Extract the [X, Y] coordinate from the center of the cell holding the provided text.  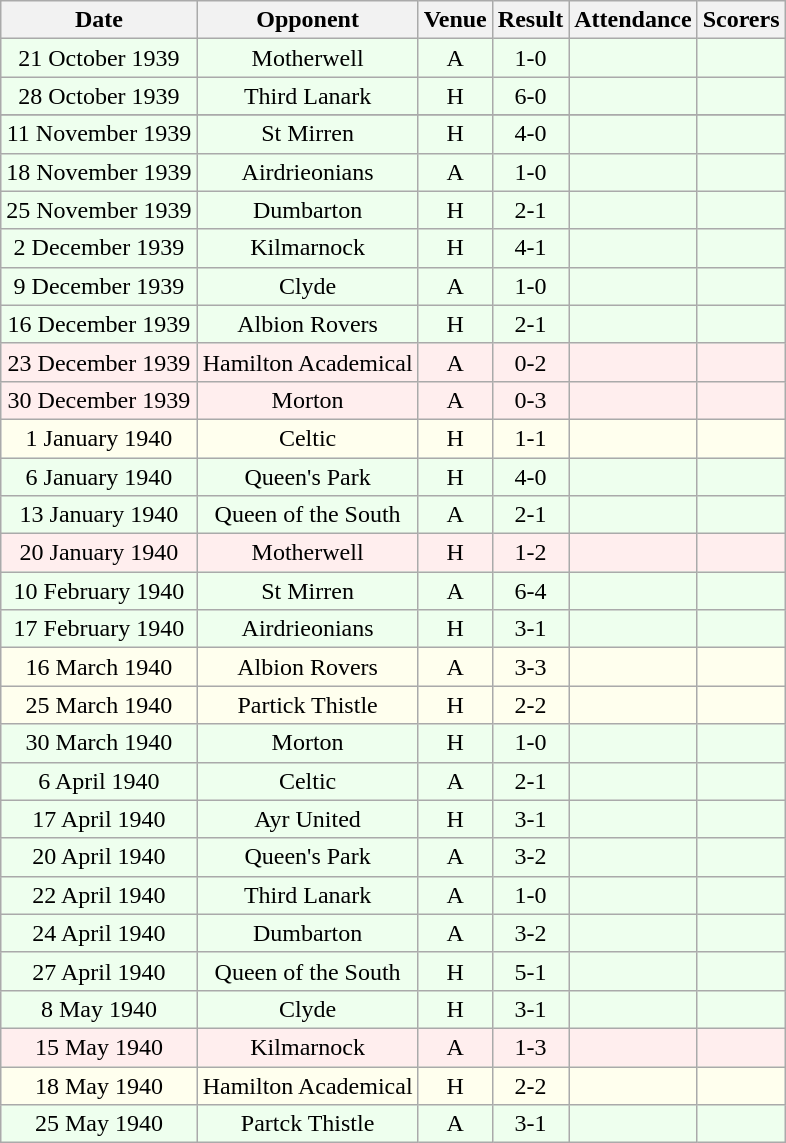
1 January 1940 [99, 438]
8 May 1940 [99, 1009]
Ayr United [308, 819]
25 November 1939 [99, 210]
2 December 1939 [99, 248]
17 February 1940 [99, 629]
Scorers [741, 20]
23 December 1939 [99, 362]
15 May 1940 [99, 1047]
Result [530, 20]
17 April 1940 [99, 819]
30 March 1940 [99, 743]
0-3 [530, 400]
Opponent [308, 20]
1-3 [530, 1047]
1-2 [530, 553]
24 April 1940 [99, 933]
Attendance [633, 20]
18 November 1939 [99, 172]
0-2 [530, 362]
9 December 1939 [99, 286]
11 November 1939 [99, 134]
6-4 [530, 591]
6 January 1940 [99, 477]
5-1 [530, 971]
20 January 1940 [99, 553]
1-1 [530, 438]
10 February 1940 [99, 591]
Partck Thistle [308, 1124]
16 March 1940 [99, 667]
6 April 1940 [99, 781]
27 April 1940 [99, 971]
30 December 1939 [99, 400]
16 December 1939 [99, 324]
25 May 1940 [99, 1124]
28 October 1939 [99, 96]
25 March 1940 [99, 705]
20 April 1940 [99, 857]
6-0 [530, 96]
Date [99, 20]
Venue [455, 20]
Partick Thistle [308, 705]
3-3 [530, 667]
21 October 1939 [99, 58]
22 April 1940 [99, 895]
13 January 1940 [99, 515]
4-1 [530, 248]
18 May 1940 [99, 1085]
